From the cell containing the given text, extract its center point as [x, y] coordinate. 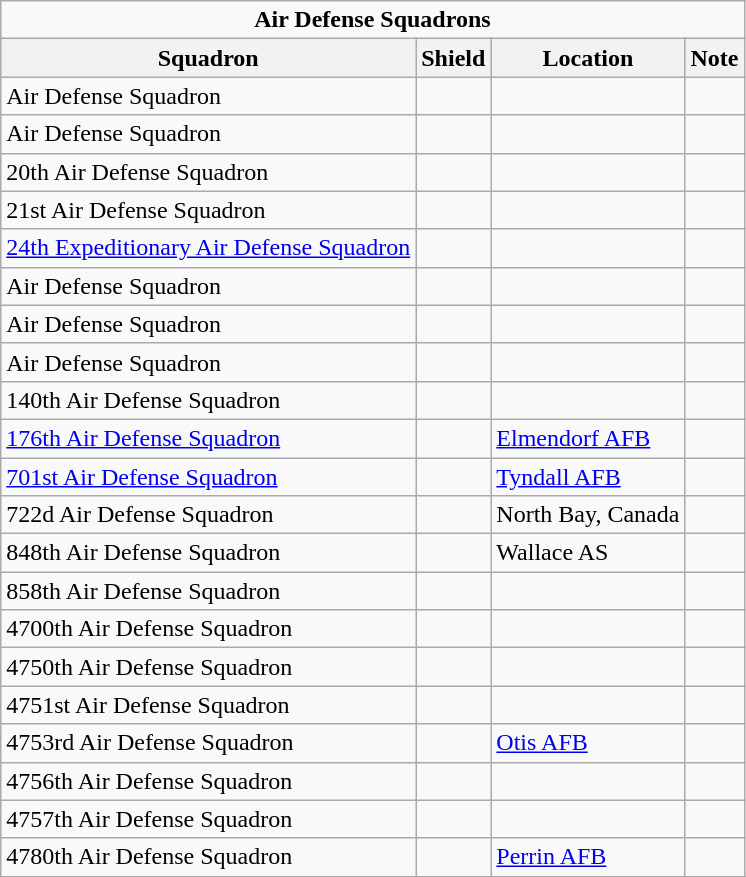
Location [588, 58]
21st Air Defense Squadron [208, 210]
858th Air Defense Squadron [208, 591]
Otis AFB [588, 743]
140th Air Defense Squadron [208, 400]
4756th Air Defense Squadron [208, 781]
Air Defense Squadrons [372, 20]
24th Expeditionary Air Defense Squadron [208, 248]
848th Air Defense Squadron [208, 553]
176th Air Defense Squadron [208, 438]
20th Air Defense Squadron [208, 172]
4780th Air Defense Squadron [208, 857]
4700th Air Defense Squadron [208, 629]
4751st Air Defense Squadron [208, 705]
Tyndall AFB [588, 477]
701st Air Defense Squadron [208, 477]
Perrin AFB [588, 857]
4750th Air Defense Squadron [208, 667]
Note [714, 58]
North Bay, Canada [588, 515]
Squadron [208, 58]
722d Air Defense Squadron [208, 515]
Elmendorf AFB [588, 438]
4753rd Air Defense Squadron [208, 743]
Shield [454, 58]
4757th Air Defense Squadron [208, 819]
Wallace AS [588, 553]
